Detect which cell encompasses the target text, then output its [X, Y] center coordinate. 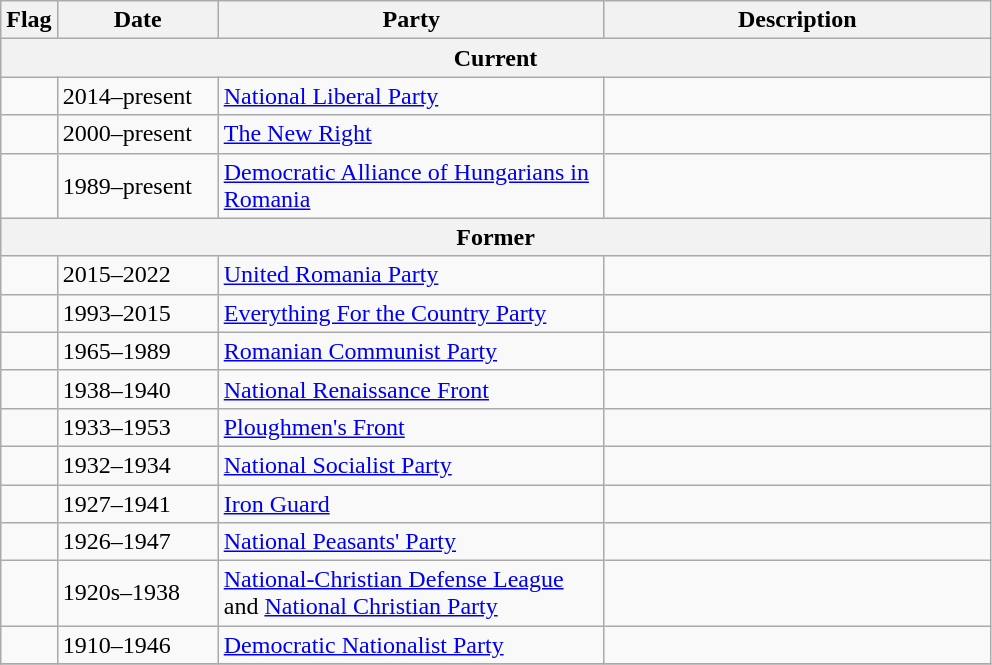
United Romania Party [411, 275]
National Socialist Party [411, 465]
1910–1946 [138, 645]
Former [496, 237]
1989–present [138, 186]
1920s–1938 [138, 594]
Democratic Alliance of Hungarians in Romania [411, 186]
National Peasants' Party [411, 542]
1927–1941 [138, 503]
National-Christian Defense League and National Christian Party [411, 594]
Romanian Communist Party [411, 351]
National Liberal Party [411, 96]
Iron Guard [411, 503]
Ploughmen's Front [411, 427]
1938–1940 [138, 389]
Flag [29, 20]
The New Right [411, 134]
1933–1953 [138, 427]
1993–2015 [138, 313]
Current [496, 58]
2015–2022 [138, 275]
1926–1947 [138, 542]
1932–1934 [138, 465]
National Renaissance Front [411, 389]
Party [411, 20]
Description [797, 20]
Democratic Nationalist Party [411, 645]
2000–present [138, 134]
1965–1989 [138, 351]
Everything For the Country Party [411, 313]
2014–present [138, 96]
Date [138, 20]
